Determine the [X, Y] coordinate at the center of the cell enclosing the given text.  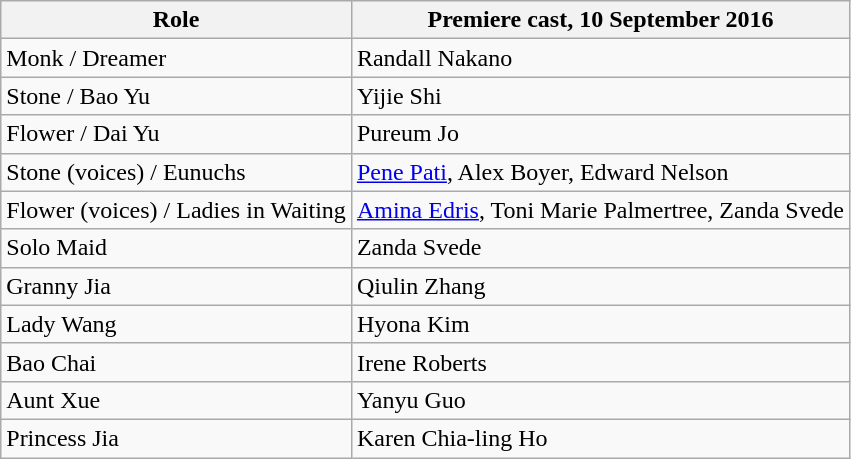
Monk / Dreamer [176, 58]
Lady Wang [176, 324]
Princess Jia [176, 438]
Granny Jia [176, 286]
Flower / Dai Yu [176, 134]
Bao Chai [176, 362]
Stone (voices) / Eunuchs [176, 172]
Randall Nakano [600, 58]
Pureum Jo [600, 134]
Aunt Xue [176, 400]
Qiulin Zhang [600, 286]
Zanda Svede [600, 248]
Premiere cast, 10 September 2016 [600, 20]
Role [176, 20]
Amina Edris, Toni Marie Palmertree, Zanda Svede [600, 210]
Karen Chia-ling Ho [600, 438]
Solo Maid [176, 248]
Hyona Kim [600, 324]
Irene Roberts [600, 362]
Flower (voices) / Ladies in Waiting [176, 210]
Pene Pati, Alex Boyer, Edward Nelson [600, 172]
Stone / Bao Yu [176, 96]
Yanyu Guo [600, 400]
Yijie Shi [600, 96]
